Provide the [X, Y] coordinate of the cell's center where the given text is located.  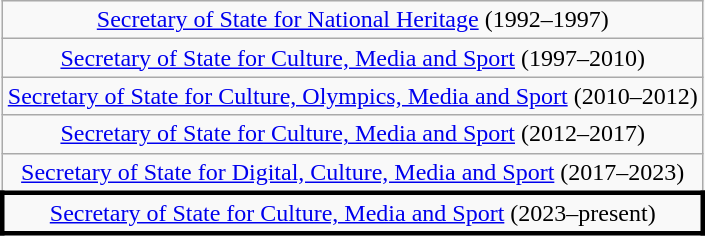
Secretary of State for Culture, Olympics, Media and Sport (2010–2012) [352, 96]
Secretary of State for Culture, Media and Sport (2012–2017) [352, 134]
Secretary of State for Digital, Culture, Media and Sport (2017–2023) [352, 173]
Secretary of State for Culture, Media and Sport (2023–present) [352, 214]
Secretary of State for National Heritage (1992–1997) [352, 20]
Secretary of State for Culture, Media and Sport (1997–2010) [352, 58]
